Determine the [x, y] coordinate at the center of the cell enclosing the given text.  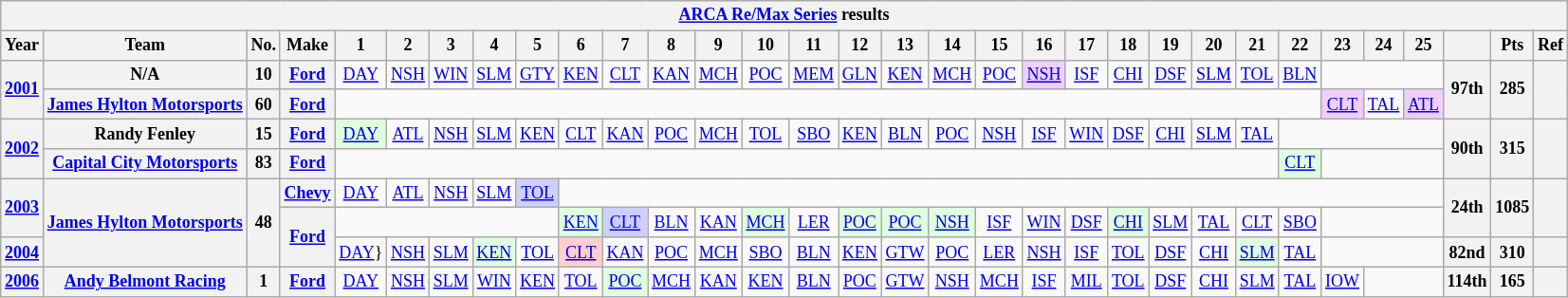
12 [860, 46]
20 [1214, 46]
4 [494, 46]
14 [952, 46]
2001 [23, 89]
90th [1467, 148]
5 [538, 46]
N/A [144, 74]
17 [1087, 46]
48 [264, 223]
83 [264, 163]
6 [581, 46]
21 [1257, 46]
2002 [23, 148]
13 [905, 46]
Ref [1551, 46]
8 [672, 46]
19 [1171, 46]
114th [1467, 281]
7 [625, 46]
Pts [1512, 46]
310 [1512, 252]
3 [451, 46]
GLN [860, 74]
IOW [1343, 281]
Chevy [307, 194]
24th [1467, 208]
285 [1512, 89]
Make [307, 46]
2 [408, 46]
GTY [538, 74]
22 [1300, 46]
MIL [1087, 281]
165 [1512, 281]
97th [1467, 89]
Randy Fenley [144, 133]
23 [1343, 46]
82nd [1467, 252]
Team [144, 46]
18 [1129, 46]
1085 [1512, 208]
ARCA Re/Max Series results [784, 15]
24 [1383, 46]
2006 [23, 281]
11 [814, 46]
Andy Belmont Racing [144, 281]
315 [1512, 148]
2003 [23, 208]
DAY} [360, 252]
MEM [814, 74]
No. [264, 46]
Year [23, 46]
25 [1424, 46]
60 [264, 104]
16 [1043, 46]
9 [718, 46]
Capital City Motorsports [144, 163]
2004 [23, 252]
